Find where the given text appears and provide that cell's center as (x, y) coordinate. 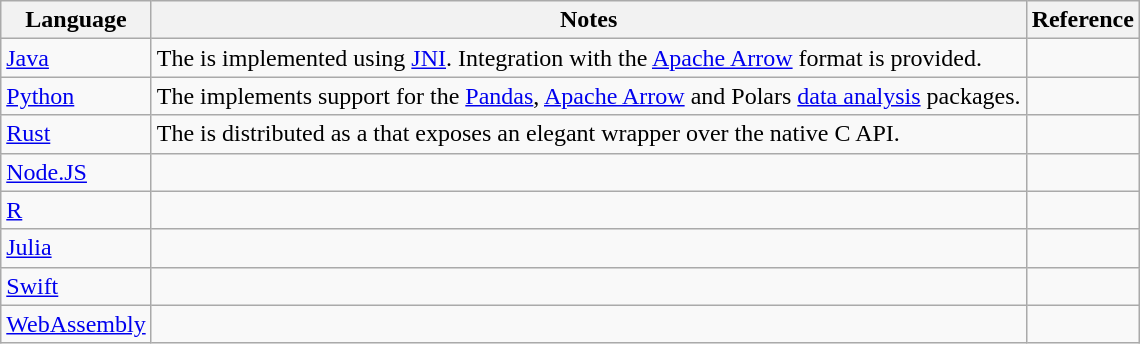
Julia (76, 248)
The is implemented using JNI. Integration with the Apache Arrow format is provided. (588, 58)
Node.JS (76, 172)
The is distributed as a that exposes an elegant wrapper over the native C API. (588, 134)
Rust (76, 134)
WebAssembly (76, 324)
The implements support for the Pandas, Apache Arrow and Polars data analysis packages. (588, 96)
Language (76, 20)
Swift (76, 286)
Reference (1082, 20)
Python (76, 96)
Java (76, 58)
R (76, 210)
Notes (588, 20)
